Return the (X, Y) coordinate for the center point of the cell that contains the specified text.  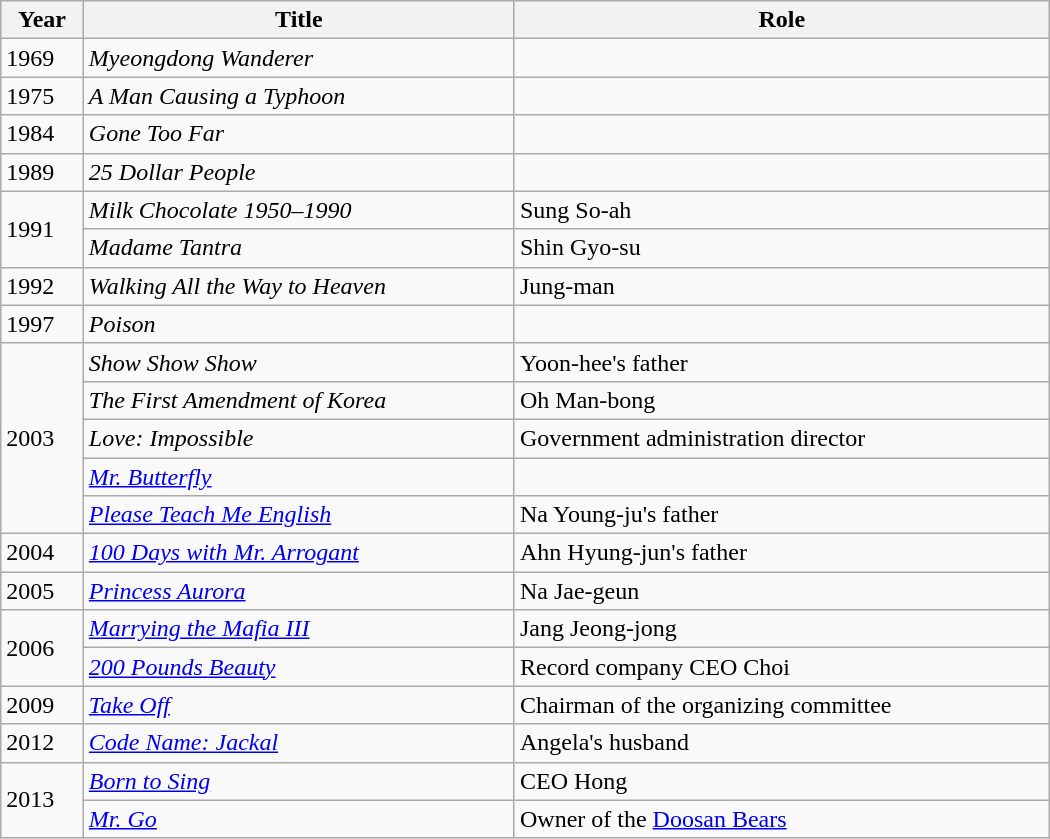
Angela's husband (782, 743)
Year (42, 20)
Code Name: Jackal (298, 743)
25 Dollar People (298, 172)
1991 (42, 229)
Please Teach Me English (298, 515)
1975 (42, 96)
A Man Causing a Typhoon (298, 96)
Shin Gyo-su (782, 248)
The First Amendment of Korea (298, 400)
100 Days with Mr. Arrogant (298, 553)
Na Young-ju's father (782, 515)
1984 (42, 134)
Oh Man-bong (782, 400)
Take Off (298, 705)
Poison (298, 324)
Walking All the Way to Heaven (298, 286)
Owner of the Doosan Bears (782, 819)
Title (298, 20)
Sung So-ah (782, 210)
2006 (42, 648)
Born to Sing (298, 781)
Madame Tantra (298, 248)
Love: Impossible (298, 438)
2004 (42, 553)
Mr. Go (298, 819)
Jung-man (782, 286)
Role (782, 20)
200 Pounds Beauty (298, 667)
2005 (42, 591)
1997 (42, 324)
2012 (42, 743)
CEO Hong (782, 781)
Princess Aurora (298, 591)
Myeongdong Wanderer (298, 58)
2009 (42, 705)
Government administration director (782, 438)
Na Jae-geun (782, 591)
2013 (42, 800)
1992 (42, 286)
Milk Chocolate 1950–1990 (298, 210)
Marrying the Mafia III (298, 629)
Jang Jeong-jong (782, 629)
Gone Too Far (298, 134)
2003 (42, 438)
Yoon-hee's father (782, 362)
Mr. Butterfly (298, 477)
Record company CEO Choi (782, 667)
Ahn Hyung-jun's father (782, 553)
Show Show Show (298, 362)
Chairman of the organizing committee (782, 705)
1989 (42, 172)
1969 (42, 58)
